Return (X, Y) of the center of cell containing provided text 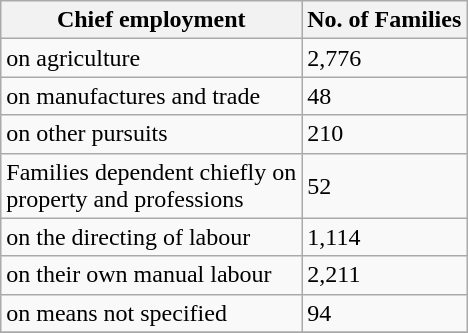
2,776 (384, 58)
Chief employment (152, 20)
1,114 (384, 237)
on manufactures and trade (152, 96)
on means not specified (152, 313)
on other pursuits (152, 134)
52 (384, 186)
on their own manual labour (152, 275)
No. of Families (384, 20)
2,211 (384, 275)
on the directing of labour (152, 237)
on agriculture (152, 58)
48 (384, 96)
Families dependent chiefly on property and professions (152, 186)
210 (384, 134)
94 (384, 313)
